Detect which cell encompasses the target text, then output its [X, Y] center coordinate. 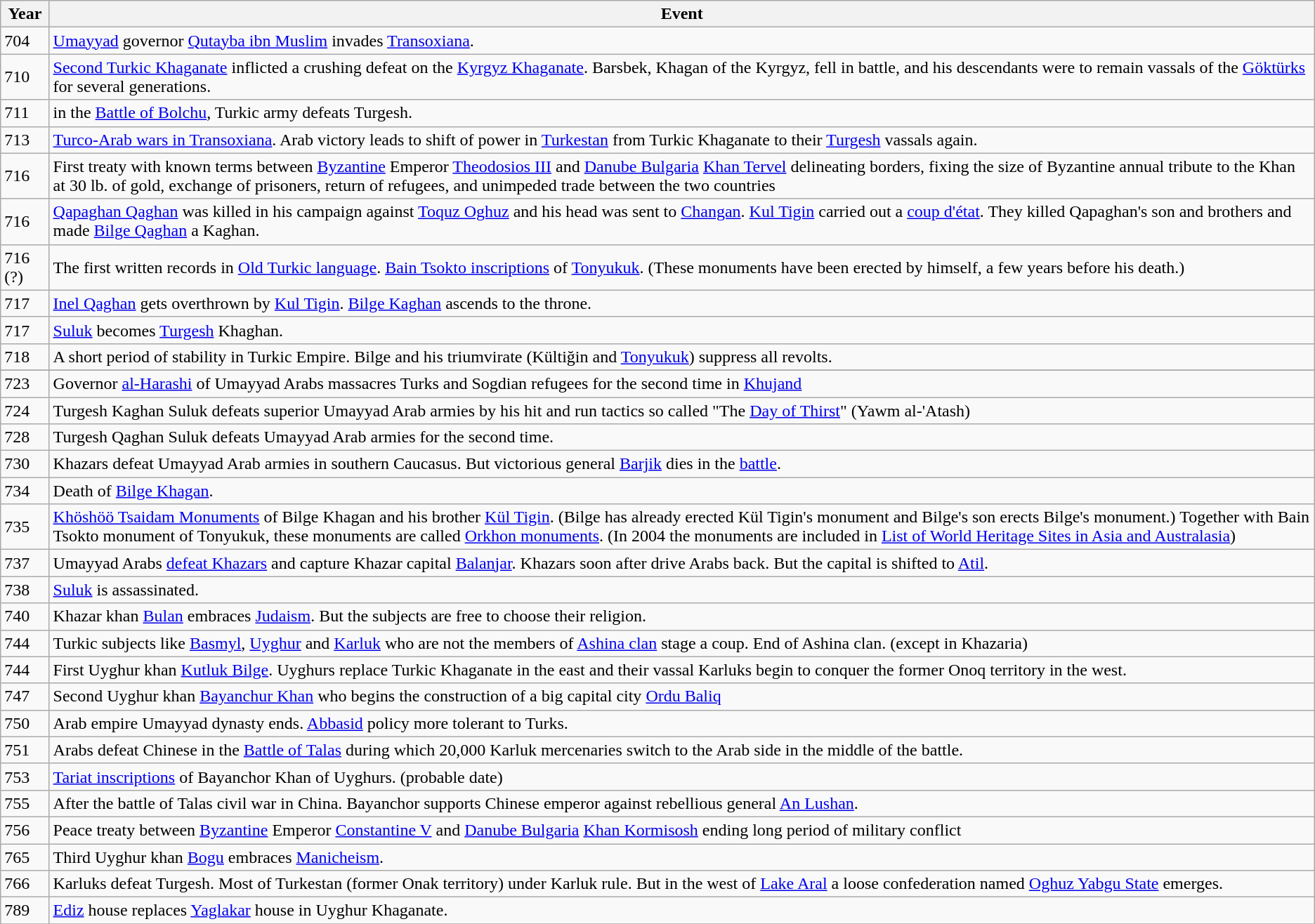
Turgesh Qaghan Suluk defeats Umayyad Arab armies for the second time. [681, 437]
718 [25, 357]
716 (?) [25, 267]
713 [25, 140]
734 [25, 491]
Arabs defeat Chinese in the Battle of Talas during which 20,000 Karluk mercenaries switch to the Arab side in the middle of the battle. [681, 750]
704 [25, 41]
Third Uyghur khan Bogu embraces Manicheism. [681, 857]
737 [25, 563]
Inel Qaghan gets overthrown by Kul Tigin. Bilge Kaghan ascends to the throne. [681, 303]
Turkic subjects like Basmyl, Uyghur and Karluk who are not the members of Ashina clan stage a coup. End of Ashina clan. (except in Khazaria) [681, 643]
Suluk becomes Turgesh Khaghan. [681, 330]
Year [25, 14]
753 [25, 777]
Khazars defeat Umayyad Arab armies in southern Caucasus. But victorious general Barjik dies in the battle. [681, 464]
Umayyad Arabs defeat Khazars and capture Khazar capital Balanjar. Khazars soon after drive Arabs back. But the capital is shifted to Atil. [681, 563]
755 [25, 803]
Arab empire Umayyad dynasty ends. Abbasid policy more tolerant to Turks. [681, 723]
Khazar khan Bulan embraces Judaism. But the subjects are free to choose their religion. [681, 616]
747 [25, 697]
Turco-Arab wars in Transoxiana. Arab victory leads to shift of power in Turkestan from Turkic Khaganate to their Turgesh vassals again. [681, 140]
in the Battle of Bolchu, Turkic army defeats Turgesh. [681, 113]
Turgesh Kaghan Suluk defeats superior Umayyad Arab armies by his hit and run tactics so called "The Day of Thirst" (Yawm al-'Atash) [681, 411]
765 [25, 857]
Peace treaty between Byzantine Emperor Constantine V and Danube Bulgaria Khan Kormisosh ending long period of military conflict [681, 830]
756 [25, 830]
711 [25, 113]
766 [25, 884]
After the battle of Talas civil war in China. Bayanchor supports Chinese emperor against rebellious general An Lushan. [681, 803]
724 [25, 411]
Event [681, 14]
Suluk is assassinated. [681, 590]
Ediz house replaces Yaglakar house in Uyghur Khaganate. [681, 911]
738 [25, 590]
740 [25, 616]
789 [25, 911]
730 [25, 464]
735 [25, 527]
751 [25, 750]
710 [25, 77]
723 [25, 383]
Tariat inscriptions of Bayanchor Khan of Uyghurs. (probable date) [681, 777]
A short period of stability in Turkic Empire. Bilge and his triumvirate (Kültiğin and Tonyukuk) suppress all revolts. [681, 357]
Second Uyghur khan Bayanchur Khan who begins the construction of a big capital city Ordu Baliq [681, 697]
Death of Bilge Khagan. [681, 491]
728 [25, 437]
Governor al-Harashi of Umayyad Arabs massacres Turks and Sogdian refugees for the second time in Khujand [681, 383]
Umayyad governor Qutayba ibn Muslim invades Transoxiana. [681, 41]
750 [25, 723]
